Capture the cell that displays the provided text and extract its (X, Y) central coordinate. 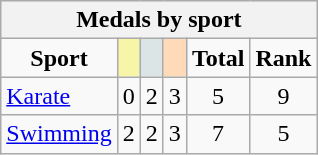
Swimming (59, 134)
Total (218, 58)
Karate (59, 96)
7 (218, 134)
9 (284, 96)
0 (128, 96)
Rank (284, 58)
Medals by sport (159, 20)
Sport (59, 58)
